Search for the cell housing the specified text and yield its [x, y] center coordinate. 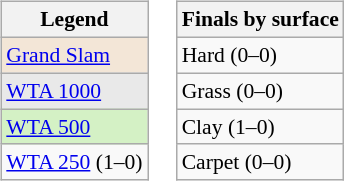
Finals by surface [260, 20]
WTA 1000 [74, 91]
WTA 250 (1–0) [74, 162]
Grass (0–0) [260, 91]
Hard (0–0) [260, 55]
WTA 500 [74, 127]
Carpet (0–0) [260, 162]
Grand Slam [74, 55]
Legend [74, 20]
Clay (1–0) [260, 127]
